Capture the cell that displays the provided text and extract its (x, y) central coordinate. 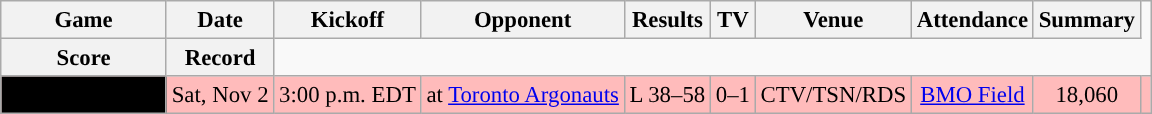
at Toronto Argonauts (522, 95)
3:00 p.m. EDT (348, 95)
Game (84, 20)
Sat, Nov 2 (220, 95)
0–1 (732, 95)
Score (84, 58)
Results (667, 20)
BMO Field (972, 95)
Date (220, 20)
Attendance (972, 20)
Summary (1086, 20)
Record (220, 58)
18,060 (1086, 95)
CTV/TSN/RDS (833, 95)
TV (732, 20)
East Semi-Final (84, 95)
Opponent (522, 20)
L 38–58 (667, 95)
Venue (833, 20)
Kickoff (348, 20)
